Output the (x, y) coordinate of the center of the cell containing the given text.  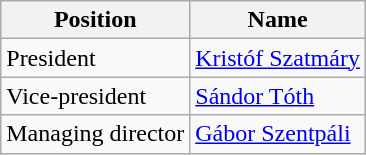
Vice-president (96, 96)
Kristóf Szatmáry (278, 58)
President (96, 58)
Managing director (96, 134)
Gábor Szentpáli (278, 134)
Name (278, 20)
Position (96, 20)
Sándor Tóth (278, 96)
